For the text-containing cell, return its midpoint in (X, Y) coordinate format. 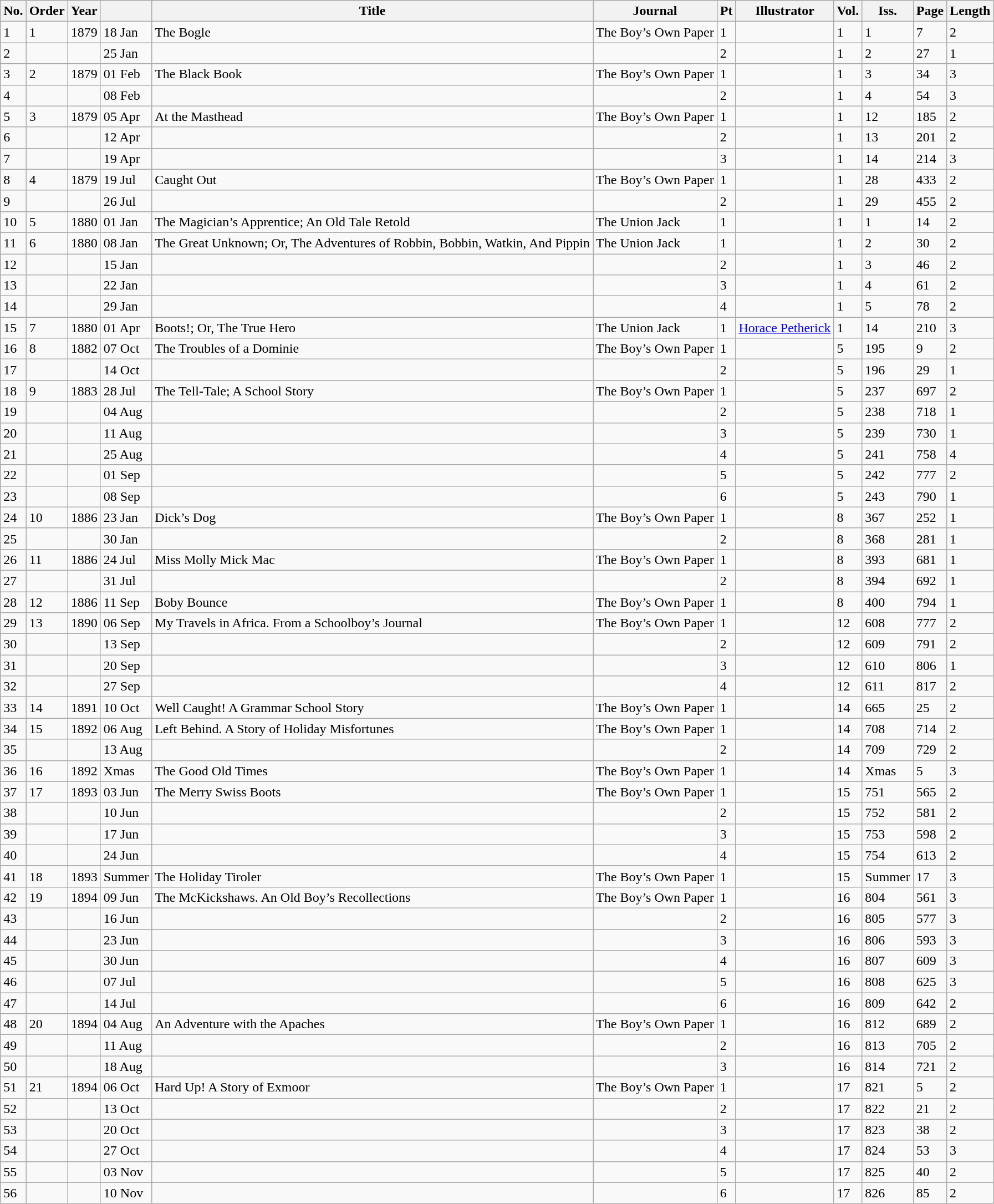
06 Oct (126, 1088)
13 Aug (126, 750)
808 (888, 982)
692 (930, 581)
608 (888, 623)
394 (888, 581)
705 (930, 1045)
824 (888, 1151)
The Magician’s Apprentice; An Old Tale Retold (373, 222)
625 (930, 982)
Iss. (888, 11)
814 (888, 1066)
393 (888, 560)
Boots!; Or, The True Hero (373, 328)
238 (888, 412)
433 (930, 180)
The Merry Swiss Boots (373, 792)
27 Oct (126, 1151)
Length (970, 11)
27 Sep (126, 687)
610 (888, 665)
791 (930, 644)
185 (930, 116)
Miss Molly Mick Mac (373, 560)
25 Aug (126, 454)
Boby Bounce (373, 602)
09 Jun (126, 897)
753 (888, 834)
611 (888, 687)
281 (930, 539)
10 Nov (126, 1193)
195 (888, 349)
455 (930, 201)
24 Jun (126, 855)
55 (13, 1172)
252 (930, 517)
07 Oct (126, 349)
Page (930, 11)
47 (13, 1003)
12 Apr (126, 138)
24 (13, 517)
48 (13, 1024)
752 (888, 813)
1890 (84, 623)
Left Behind. A Story of Holiday Misfortunes (373, 729)
581 (930, 813)
709 (888, 750)
13 Oct (126, 1109)
812 (888, 1024)
31 Jul (126, 581)
35 (13, 750)
823 (888, 1130)
19 Jul (126, 180)
1883 (84, 391)
10 Jun (126, 813)
56 (13, 1193)
29 Jan (126, 307)
At the Masthead (373, 116)
805 (888, 918)
The Black Book (373, 74)
14 Jul (126, 1003)
689 (930, 1024)
196 (888, 370)
05 Apr (126, 116)
214 (930, 159)
758 (930, 454)
1882 (84, 349)
729 (930, 750)
201 (930, 138)
The Tell-Tale; A School Story (373, 391)
32 (13, 687)
613 (930, 855)
565 (930, 792)
08 Sep (126, 496)
243 (888, 496)
37 (13, 792)
51 (13, 1088)
The Bogle (373, 32)
15 Jan (126, 265)
577 (930, 918)
697 (930, 391)
Hard Up! A Story of Exmoor (373, 1088)
807 (888, 961)
03 Nov (126, 1172)
561 (930, 897)
804 (888, 897)
52 (13, 1109)
26 (13, 560)
Caught Out (373, 180)
Year (84, 11)
24 Jul (126, 560)
06 Sep (126, 623)
817 (930, 687)
821 (888, 1088)
The Troubles of a Dominie (373, 349)
18 Aug (126, 1066)
33 (13, 708)
400 (888, 602)
Dick’s Dog (373, 517)
825 (888, 1172)
210 (930, 328)
The Good Old Times (373, 771)
714 (930, 729)
18 Jan (126, 32)
08 Feb (126, 95)
01 Apr (126, 328)
730 (930, 433)
593 (930, 940)
07 Jul (126, 982)
08 Jan (126, 243)
85 (930, 1193)
241 (888, 454)
50 (13, 1066)
The Great Unknown; Or, The Adventures of Robbin, Bobbin, Watkin, And Pippin (373, 243)
23 (13, 496)
754 (888, 855)
17 Jun (126, 834)
25 Jan (126, 53)
367 (888, 517)
36 (13, 771)
Vol. (848, 11)
11 Sep (126, 602)
826 (888, 1193)
01 Jan (126, 222)
708 (888, 729)
598 (930, 834)
Order (47, 11)
13 Sep (126, 644)
41 (13, 876)
Pt (726, 11)
49 (13, 1045)
22 Jan (126, 286)
794 (930, 602)
809 (888, 1003)
30 Jan (126, 539)
78 (930, 307)
19 Apr (126, 159)
42 (13, 897)
An Adventure with the Apaches (373, 1024)
813 (888, 1045)
30 Jun (126, 961)
43 (13, 918)
Well Caught! A Grammar School Story (373, 708)
Title (373, 11)
44 (13, 940)
Horace Petherick (785, 328)
239 (888, 433)
Journal (655, 11)
26 Jul (126, 201)
23 Jun (126, 940)
368 (888, 539)
23 Jan (126, 517)
Illustrator (785, 11)
My Travels in Africa. From a Schoolboy’s Journal (373, 623)
237 (888, 391)
03 Jun (126, 792)
16 Jun (126, 918)
242 (888, 475)
751 (888, 792)
665 (888, 708)
642 (930, 1003)
61 (930, 286)
The McKickshaws. An Old Boy’s Recollections (373, 897)
01 Sep (126, 475)
20 Oct (126, 1130)
822 (888, 1109)
22 (13, 475)
The Holiday Tiroler (373, 876)
10 Oct (126, 708)
790 (930, 496)
14 Oct (126, 370)
721 (930, 1066)
No. (13, 11)
45 (13, 961)
31 (13, 665)
681 (930, 560)
718 (930, 412)
1891 (84, 708)
39 (13, 834)
06 Aug (126, 729)
20 Sep (126, 665)
28 Jul (126, 391)
01 Feb (126, 74)
